From the cell containing the given text, extract its center point as (x, y) coordinate. 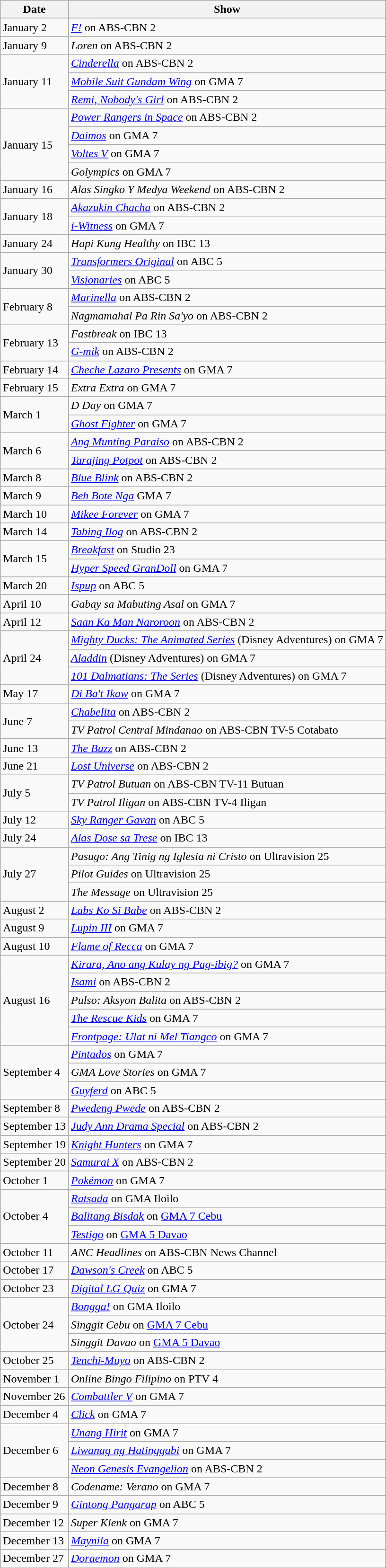
Bongga! on GMA Iloilo (227, 1306)
Tenchi-Muyo on ABS-CBN 2 (227, 1360)
March 15 (35, 559)
Marinella on ABS-CBN 2 (227, 298)
GMA Love Stories on GMA 7 (227, 1072)
Pasugo: Ang Tinig ng Iglesia ni Cristo on Ultravision 25 (227, 856)
Akazukin Chacha on ABS-CBN 2 (227, 207)
Saan Ka Man Naroroon on ABS-CBN 2 (227, 622)
Samurai X on ABS-CBN 2 (227, 1162)
October 11 (35, 1252)
Power Rangers in Space on ABS-CBN 2 (227, 117)
July 5 (35, 793)
September 13 (35, 1126)
Loren on ABS-CBN 2 (227, 45)
TV Patrol Butuan on ABS-CBN TV-11 Butuan (227, 784)
TV Patrol Central Mindanao on ABS-CBN TV-5 Cotabato (227, 730)
Labs Ko Si Babe on ABS-CBN 2 (227, 910)
February 15 (35, 388)
August 9 (35, 928)
Singgit Cebu on GMA 7 Cebu (227, 1324)
September 20 (35, 1162)
March 10 (35, 514)
January 11 (35, 81)
October 24 (35, 1324)
Pilot Guides on Ultravision 25 (227, 874)
Mighty Ducks: The Animated Series (Disney Adventures) on GMA 7 (227, 640)
Lost Universe on ABS-CBN 2 (227, 766)
Hyper Speed GranDoll on GMA 7 (227, 568)
i-Witness on GMA 7 (227, 226)
Singgit Davao on GMA 5 Davao (227, 1342)
March 14 (35, 532)
Gabay sa Mabuting Asal on GMA 7 (227, 604)
Cinderella on ABS-CBN 2 (227, 63)
F! on ABS-CBN 2 (227, 27)
January 18 (35, 216)
October 25 (35, 1360)
July 12 (35, 820)
Gintong Pangarap on ABC 5 (227, 1505)
January 2 (35, 27)
Chabelita on ABS-CBN 2 (227, 712)
Click on GMA 7 (227, 1415)
Unang Hirit on GMA 7 (227, 1433)
Pulso: Aksyon Balita on ABS-CBN 2 (227, 1000)
September 19 (35, 1144)
Online Bingo Filipino on PTV 4 (227, 1379)
January 15 (35, 144)
January 9 (35, 45)
Di Ba't Ikaw on GMA 7 (227, 694)
December 6 (35, 1451)
Knight Hunters on GMA 7 (227, 1144)
101 Dalmatians: The Series (Disney Adventures) on GMA 7 (227, 676)
October 4 (35, 1216)
Remi, Nobody's Girl on ABS-CBN 2 (227, 99)
Ispup on ABC 5 (227, 586)
Maynila on GMA 7 (227, 1541)
March 9 (35, 496)
Visionaries on ABC 5 (227, 280)
Pwedeng Pwede on ABS-CBN 2 (227, 1108)
Sky Ranger Gavan on ABC 5 (227, 820)
Alas Singko Y Medya Weekend on ABS-CBN 2 (227, 189)
Dawson's Creek on ABC 5 (227, 1270)
Date (35, 9)
August 16 (35, 1000)
Fastbreak on IBC 13 (227, 334)
Isami on ABS-CBN 2 (227, 982)
Super Klenk on GMA 7 (227, 1523)
Flame of Recca on GMA 7 (227, 946)
Pintados on GMA 7 (227, 1054)
Doraemon on GMA 7 (227, 1559)
Frontpage: Ulat ni Mel Tiangco on GMA 7 (227, 1036)
The Rescue Kids on GMA 7 (227, 1018)
G-mik on ABS-CBN 2 (227, 352)
February 13 (35, 343)
August 2 (35, 910)
December 13 (35, 1541)
Aladdin (Disney Adventures) on GMA 7 (227, 658)
Balitang Bisdak on GMA 7 Cebu (227, 1216)
ANC Headlines on ABS-CBN News Channel (227, 1252)
June 13 (35, 748)
Alas Dose sa Trese on IBC 13 (227, 838)
September 8 (35, 1108)
March 20 (35, 586)
Liwanag ng Hatinggabi on GMA 7 (227, 1451)
Breakfast on Studio 23 (227, 550)
Daimos on GMA 7 (227, 135)
Ghost Fighter on GMA 7 (227, 424)
The Message on Ultravision 25 (227, 892)
Kirara, Ano ang Kulay ng Pag-ibig? on GMA 7 (227, 964)
November 1 (35, 1379)
Cheche Lazaro Presents on GMA 7 (227, 370)
Testigo on GMA 5 Davao (227, 1234)
Lupin III on GMA 7 (227, 928)
May 17 (35, 694)
February 8 (35, 307)
August 10 (35, 946)
March 6 (35, 451)
December 12 (35, 1523)
Guyferd on ABC 5 (227, 1090)
October 23 (35, 1288)
June 7 (35, 721)
February 14 (35, 370)
Voltes V on GMA 7 (227, 153)
November 26 (35, 1397)
D Day on GMA 7 (227, 406)
July 27 (35, 874)
Mobile Suit Gundam Wing on GMA 7 (227, 81)
January 16 (35, 189)
Ang Munting Paraiso on ABS-CBN 2 (227, 442)
Beh Bote Nga GMA 7 (227, 496)
Ratsada on GMA Iloilo (227, 1198)
Blue Blink on ABS-CBN 2 (227, 478)
Mikee Forever on GMA 7 (227, 514)
Show (227, 9)
Neon Genesis Evangelion on ABS-CBN 2 (227, 1469)
December 8 (35, 1487)
The Buzz on ABS-CBN 2 (227, 748)
April 24 (35, 658)
Tarajing Potpot on ABS-CBN 2 (227, 460)
Hapi Kung Healthy on IBC 13 (227, 244)
Transformers Original on ABC 5 (227, 262)
Judy Ann Drama Special on ABS-CBN 2 (227, 1126)
January 30 (35, 271)
March 1 (35, 415)
June 21 (35, 766)
April 10 (35, 604)
December 4 (35, 1415)
March 8 (35, 478)
Extra Extra on GMA 7 (227, 388)
Golympics on GMA 7 (227, 171)
TV Patrol Iligan on ABS-CBN TV-4 Iligan (227, 802)
October 17 (35, 1270)
Pokémon on GMA 7 (227, 1180)
December 9 (35, 1505)
Tabing Ilog on ABS-CBN 2 (227, 532)
September 4 (35, 1072)
April 12 (35, 622)
December 27 (35, 1559)
July 24 (35, 838)
Combattler V on GMA 7 (227, 1397)
Codename: Verano on GMA 7 (227, 1487)
October 1 (35, 1180)
Digital LG Quiz on GMA 7 (227, 1288)
Nagmamahal Pa Rin Sa'yo on ABS-CBN 2 (227, 316)
January 24 (35, 244)
